Find where the given text appears and provide that cell's center as (X, Y) coordinate. 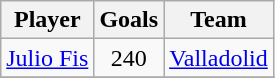
Julio Fis (48, 58)
Player (48, 20)
240 (129, 58)
Valladolid (219, 58)
Goals (129, 20)
Team (219, 20)
